Detect which cell encompasses the target text, then output its [X, Y] center coordinate. 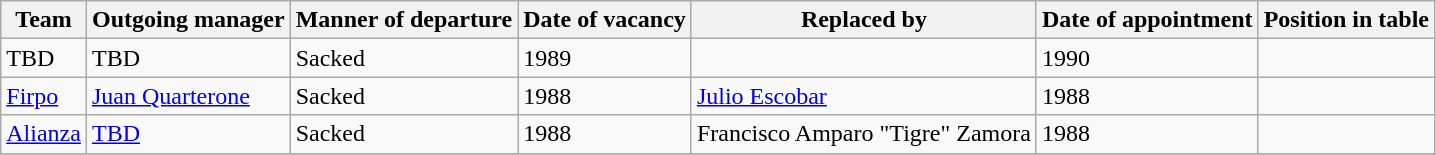
Date of vacancy [605, 20]
Outgoing manager [188, 20]
Team [44, 20]
Alianza [44, 134]
1990 [1147, 58]
Date of appointment [1147, 20]
1989 [605, 58]
Manner of departure [404, 20]
Replaced by [864, 20]
Julio Escobar [864, 96]
Position in table [1346, 20]
Firpo [44, 96]
Juan Quarterone [188, 96]
Francisco Amparo "Tigre" Zamora [864, 134]
